Detect which cell encompasses the target text, then output its (X, Y) center coordinate. 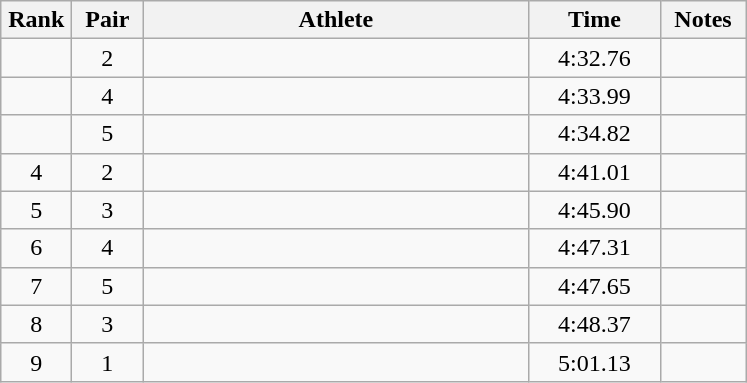
Notes (703, 20)
Athlete (336, 20)
5:01.13 (594, 362)
4:34.82 (594, 134)
8 (36, 324)
4:32.76 (594, 58)
9 (36, 362)
4:33.99 (594, 96)
4:41.01 (594, 172)
6 (36, 248)
Pair (108, 20)
7 (36, 286)
4:47.31 (594, 248)
1 (108, 362)
4:47.65 (594, 286)
Time (594, 20)
4:45.90 (594, 210)
Rank (36, 20)
4:48.37 (594, 324)
